Extract the [x, y] coordinate from the center of the cell holding the provided text.  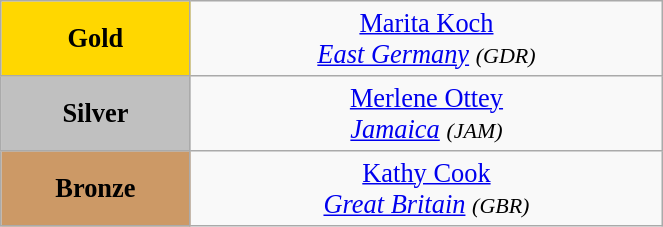
Bronze [96, 188]
Merlene OtteyJamaica (JAM) [426, 112]
Marita KochEast Germany (GDR) [426, 38]
Silver [96, 112]
Gold [96, 38]
Kathy CookGreat Britain (GBR) [426, 188]
